Search for the cell housing the specified text and yield its (X, Y) center coordinate. 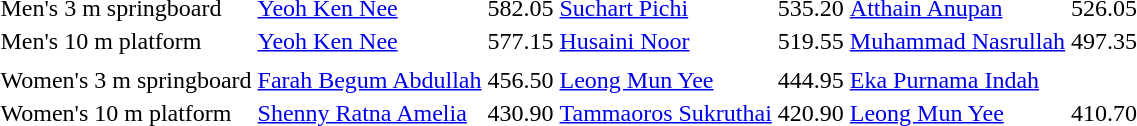
Muhammad Nasrullah (957, 41)
Eka Purnama Indah (957, 80)
456.50 (520, 80)
577.15 (520, 41)
Leong Mun Yee (666, 80)
Husaini Noor (666, 41)
Farah Begum Abdullah (370, 80)
444.95 (810, 80)
Yeoh Ken Nee (370, 41)
519.55 (810, 41)
